Provide the (x, y) coordinate of the cell's center where the given text is located.  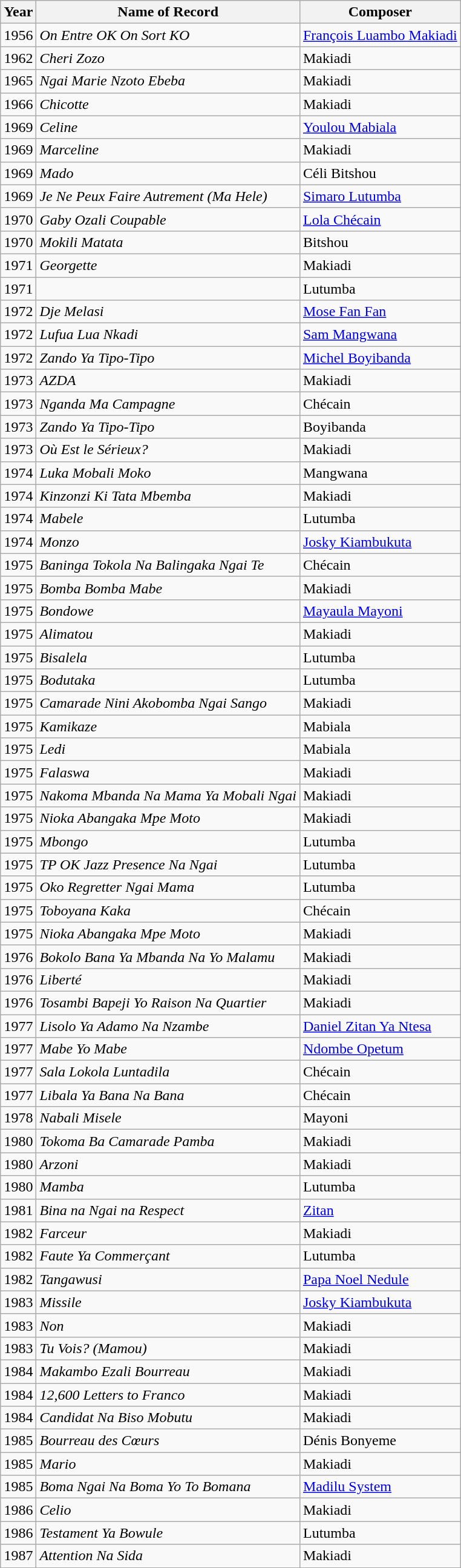
Bina na Ngai na Respect (168, 1210)
Farceur (168, 1233)
Mose Fan Fan (380, 312)
Boyibanda (380, 427)
Ledi (168, 749)
TP OK Jazz Presence Na Ngai (168, 865)
Bitshou (380, 242)
Baninga Tokola Na Balingaka Ngai Te (168, 565)
Marceline (168, 150)
On Entre OK On Sort KO (168, 35)
Tu Vois? (Mamou) (168, 1348)
Faute Ya Commerçant (168, 1256)
Mabele (168, 519)
Non (168, 1325)
Tangawusi (168, 1279)
Bisalela (168, 657)
Lola Chécain (380, 219)
Celine (168, 127)
Tosambi Bapeji Yo Raison Na Quartier (168, 1003)
Bomba Bomba Mabe (168, 588)
Ngai Marie Nzoto Ebeba (168, 81)
Falaswa (168, 772)
1962 (18, 58)
Libala Ya Bana Na Bana (168, 1095)
1966 (18, 104)
1965 (18, 81)
Oko Regretter Ngai Mama (168, 888)
Liberté (168, 980)
Alimatou (168, 634)
Sala Lokola Luntadila (168, 1072)
François Luambo Makiadi (380, 35)
Céli Bitshou (380, 173)
Youlou Mabiala (380, 127)
Makambo Ezali Bourreau (168, 1371)
Papa Noel Nedule (380, 1279)
Mayaula Mayoni (380, 611)
Michel Boyibanda (380, 358)
Testament Ya Bowule (168, 1533)
Mado (168, 173)
Ndombe Opetum (380, 1049)
Toboyana Kaka (168, 911)
Nakoma Mbanda Na Mama Ya Mobali Ngai (168, 796)
Où Est le Sérieux? (168, 450)
Composer (380, 12)
Madilu System (380, 1487)
Gaby Ozali Coupable (168, 219)
Lufua Lua Nkadi (168, 335)
Mbongo (168, 842)
Arzoni (168, 1164)
Candidat Na Biso Mobutu (168, 1418)
Nganda Ma Campagne (168, 404)
Year (18, 12)
Missile (168, 1302)
Georgette (168, 265)
Chicotte (168, 104)
Bondowe (168, 611)
Celio (168, 1510)
12,600 Letters to Franco (168, 1394)
Kamikaze (168, 726)
Dénis Bonyeme (380, 1441)
Bodutaka (168, 680)
Daniel Zitan Ya Ntesa (380, 1026)
Simaro Lutumba (380, 196)
Mangwana (380, 473)
Mario (168, 1464)
Lisolo Ya Adamo Na Nzambe (168, 1026)
Zitan (380, 1210)
1987 (18, 1556)
AZDA (168, 381)
Bokolo Bana Ya Mbanda Na Yo Malamu (168, 957)
Camarade Nini Akobomba Ngai Sango (168, 703)
Je Ne Peux Faire Autrement (Ma Hele) (168, 196)
Luka Mobali Moko (168, 473)
Mokili Matata (168, 242)
Monzo (168, 542)
Attention Na Sida (168, 1556)
1978 (18, 1118)
1981 (18, 1210)
Tokoma Ba Camarade Pamba (168, 1141)
Bourreau des Cœurs (168, 1441)
Mayoni (380, 1118)
Name of Record (168, 12)
Kinzonzi Ki Tata Mbemba (168, 496)
Cheri Zozo (168, 58)
Nabali Misele (168, 1118)
Sam Mangwana (380, 335)
Boma Ngai Na Boma Yo To Bomana (168, 1487)
1956 (18, 35)
Mamba (168, 1187)
Dje Melasi (168, 312)
Mabe Yo Mabe (168, 1049)
